Output the (x, y) coordinate of the center of the cell containing the given text.  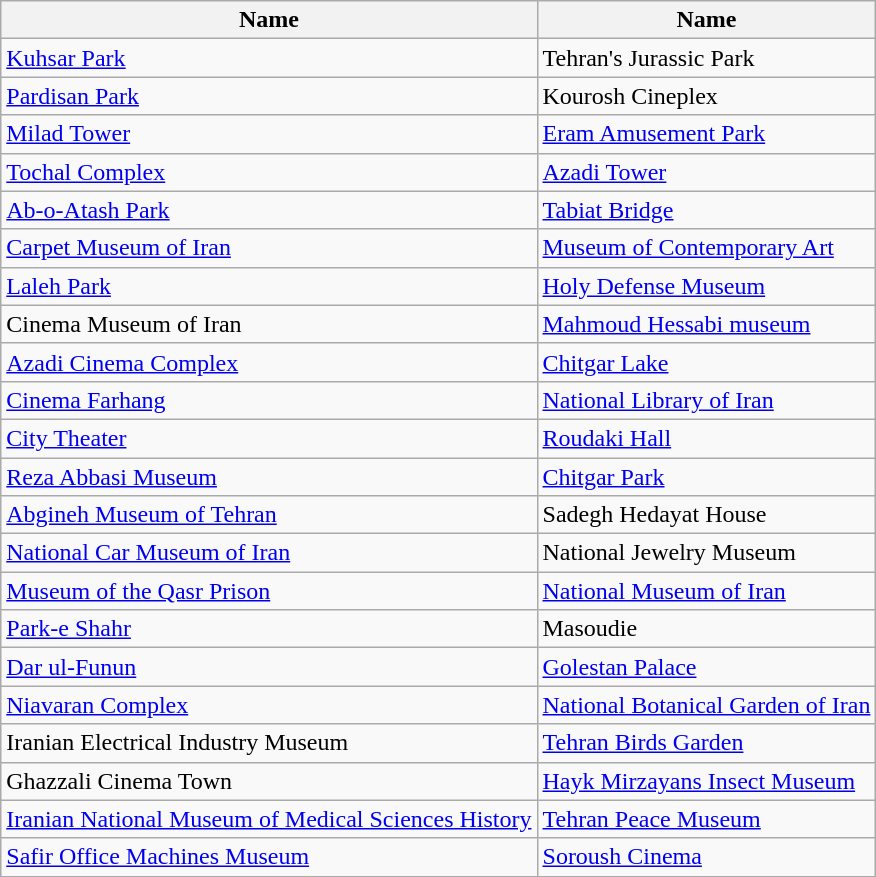
Sadegh Hedayat House (706, 515)
Cinema Museum of Iran (269, 324)
Niavaran Complex (269, 705)
Tehran's Jurassic Park (706, 58)
Azadi Tower (706, 172)
Tochal Complex (269, 172)
Golestan Palace (706, 667)
Masoudie (706, 629)
Abgineh Museum of Tehran (269, 515)
Kourosh Cineplex (706, 96)
Tehran Birds Garden (706, 743)
Museum of the Qasr Prison (269, 591)
Mahmoud Hessabi museum (706, 324)
National Jewelry Museum (706, 553)
Laleh Park (269, 286)
Pardisan Park (269, 96)
Cinema Farhang (269, 400)
Kuhsar Park (269, 58)
Chitgar Lake (706, 362)
Tabiat Bridge (706, 210)
Reza Abbasi Museum (269, 477)
Ab-o-Atash Park (269, 210)
Museum of Contemporary Art (706, 248)
Dar ul-Funun (269, 667)
National Museum of Iran (706, 591)
Chitgar Park (706, 477)
National Botanical Garden of Iran (706, 705)
Milad Tower (269, 134)
Park-e Shahr (269, 629)
National Car Museum of Iran (269, 553)
Soroush Cinema (706, 857)
Tehran Peace Museum (706, 819)
Iranian Electrical Industry Museum (269, 743)
Ghazzali Cinema Town (269, 781)
Roudaki Hall (706, 438)
Safir Office Machines Museum (269, 857)
Carpet Museum of Iran (269, 248)
Hayk Mirzayans Insect Museum (706, 781)
National Library of Iran (706, 400)
Azadi Cinema Complex (269, 362)
City Theater (269, 438)
Eram Amusement Park (706, 134)
Holy Defense Museum (706, 286)
Iranian National Museum of Medical Sciences History (269, 819)
